Find where the given text appears and provide that cell's center as [X, Y] coordinate. 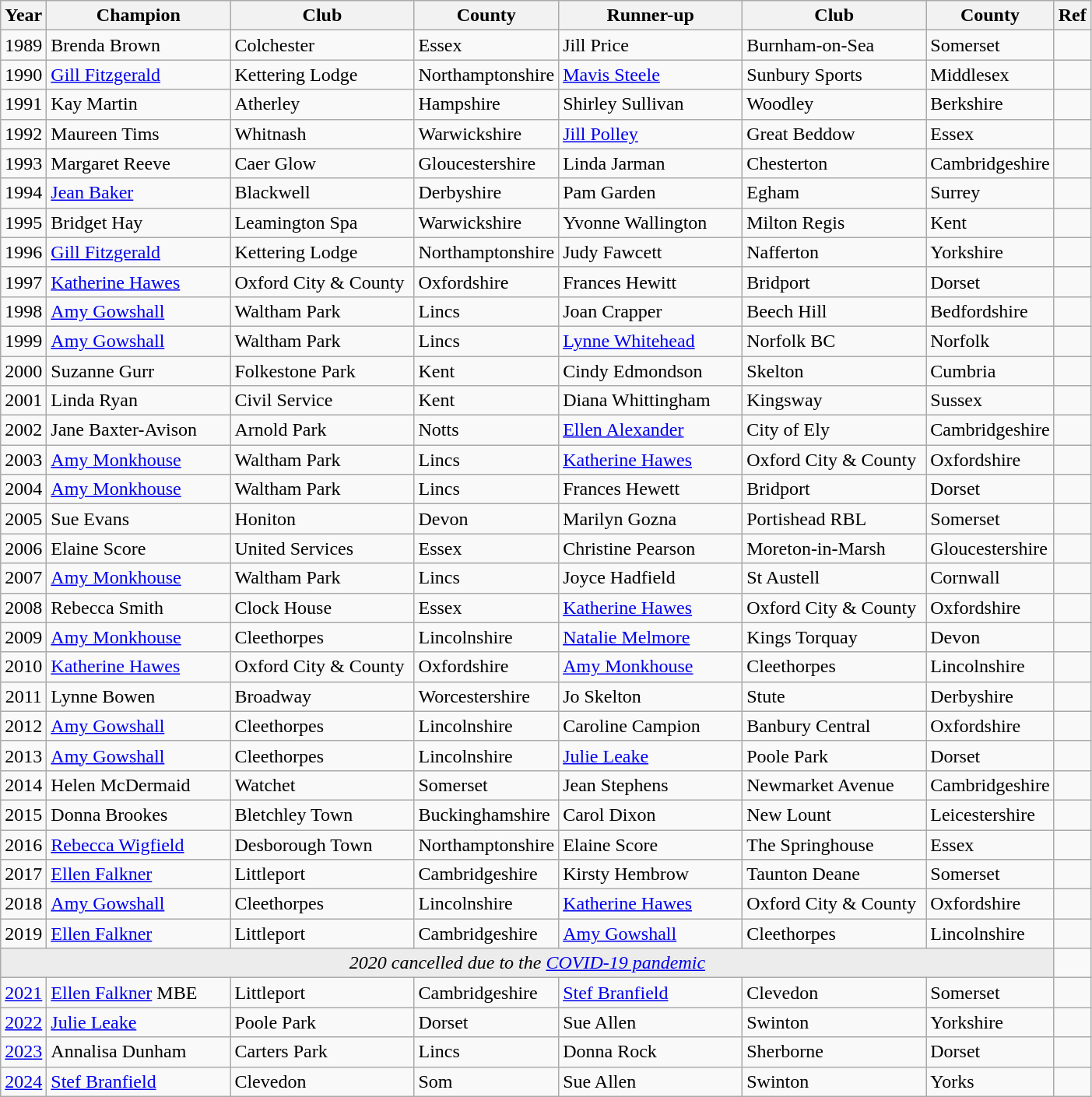
Annalisa Dunham [139, 1052]
1995 [23, 223]
Portishead RBL [834, 519]
Sherborne [834, 1052]
2000 [23, 371]
Lynne Whitehead [651, 341]
2013 [23, 755]
Ref [1073, 16]
Leamington Spa [322, 223]
Shirley Sullivan [651, 104]
Ellen Alexander [651, 430]
Honiton [322, 519]
Bridget Hay [139, 223]
Donna Rock [651, 1052]
Buckinghamshire [486, 815]
Civil Service [322, 401]
1998 [23, 311]
2006 [23, 548]
Bedfordshire [990, 311]
Diana Whittingham [651, 401]
Maureen Tims [139, 134]
1993 [23, 163]
2020 cancelled due to the COVID-19 pandemic [528, 963]
2003 [23, 460]
2018 [23, 904]
Atherley [322, 104]
1994 [23, 193]
Mavis Steele [651, 75]
Arnold Park [322, 430]
Bletchley Town [322, 815]
Nafferton [834, 252]
Yvonne Wallington [651, 223]
2022 [23, 1022]
Egham [834, 193]
1989 [23, 45]
Jo Skelton [651, 696]
Sunbury Sports [834, 75]
Joan Crapper [651, 311]
1990 [23, 75]
Taunton Deane [834, 874]
2010 [23, 667]
Donna Brookes [139, 815]
City of Ely [834, 430]
Jane Baxter-Avison [139, 430]
Cindy Edmondson [651, 371]
1997 [23, 282]
Caer Glow [322, 163]
Banbury Central [834, 726]
Helen McDermaid [139, 785]
2016 [23, 844]
Norfolk BC [834, 341]
Sussex [990, 401]
2005 [23, 519]
Stute [834, 696]
Rebecca Smith [139, 608]
Beech Hill [834, 311]
Pam Garden [651, 193]
2007 [23, 578]
Blackwell [322, 193]
Milton Regis [834, 223]
Champion [139, 16]
Notts [486, 430]
Brenda Brown [139, 45]
Worcestershire [486, 696]
Moreton-in-Marsh [834, 548]
Colchester [322, 45]
Frances Hewitt [651, 282]
Frances Hewett [651, 489]
Chesterton [834, 163]
Christine Pearson [651, 548]
Cornwall [990, 578]
Desborough Town [322, 844]
Kirsty Hembrow [651, 874]
Sue Evans [139, 519]
Yorks [990, 1081]
Kay Martin [139, 104]
1991 [23, 104]
1996 [23, 252]
2012 [23, 726]
Carters Park [322, 1052]
Linda Ryan [139, 401]
Jean Baker [139, 193]
Middlesex [990, 75]
2014 [23, 785]
2009 [23, 637]
Jill Polley [651, 134]
Rebecca Wigfield [139, 844]
Kings Torquay [834, 637]
Clock House [322, 608]
2015 [23, 815]
Jill Price [651, 45]
St Austell [834, 578]
Watchet [322, 785]
Hampshire [486, 104]
2001 [23, 401]
Caroline Campion [651, 726]
Jean Stephens [651, 785]
Som [486, 1081]
1999 [23, 341]
Folkestone Park [322, 371]
United Services [322, 548]
Norfolk [990, 341]
Burnham-on-Sea [834, 45]
Skelton [834, 371]
2008 [23, 608]
New Lount [834, 815]
Runner-up [651, 16]
Carol Dixon [651, 815]
2021 [23, 993]
Great Beddow [834, 134]
2024 [23, 1081]
2011 [23, 696]
Broadway [322, 696]
Linda Jarman [651, 163]
Year [23, 16]
Cumbria [990, 371]
2019 [23, 934]
2017 [23, 874]
Joyce Hadfield [651, 578]
Natalie Melmore [651, 637]
1992 [23, 134]
Newmarket Avenue [834, 785]
Kingsway [834, 401]
Margaret Reeve [139, 163]
2004 [23, 489]
Leicestershire [990, 815]
2023 [23, 1052]
Lynne Bowen [139, 696]
Suzanne Gurr [139, 371]
2002 [23, 430]
Berkshire [990, 104]
The Springhouse [834, 844]
Judy Fawcett [651, 252]
Ellen Falkner MBE [139, 993]
Surrey [990, 193]
Marilyn Gozna [651, 519]
Woodley [834, 104]
Whitnash [322, 134]
